Locate the cell with the specified text and output its (x, y) center coordinate. 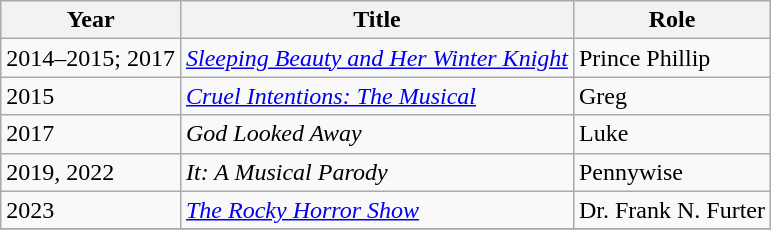
2017 (91, 134)
Sleeping Beauty and Her Winter Knight (376, 58)
Greg (672, 96)
Prince Phillip (672, 58)
The Rocky Horror Show (376, 210)
Pennywise (672, 172)
Luke (672, 134)
2023 (91, 210)
God Looked Away (376, 134)
Dr. Frank N. Furter (672, 210)
2014–2015; 2017 (91, 58)
Role (672, 20)
It: A Musical Parody (376, 172)
Title (376, 20)
Cruel Intentions: The Musical (376, 96)
2015 (91, 96)
2019, 2022 (91, 172)
Year (91, 20)
